Extract the [X, Y] coordinate from the center of the cell holding the provided text.  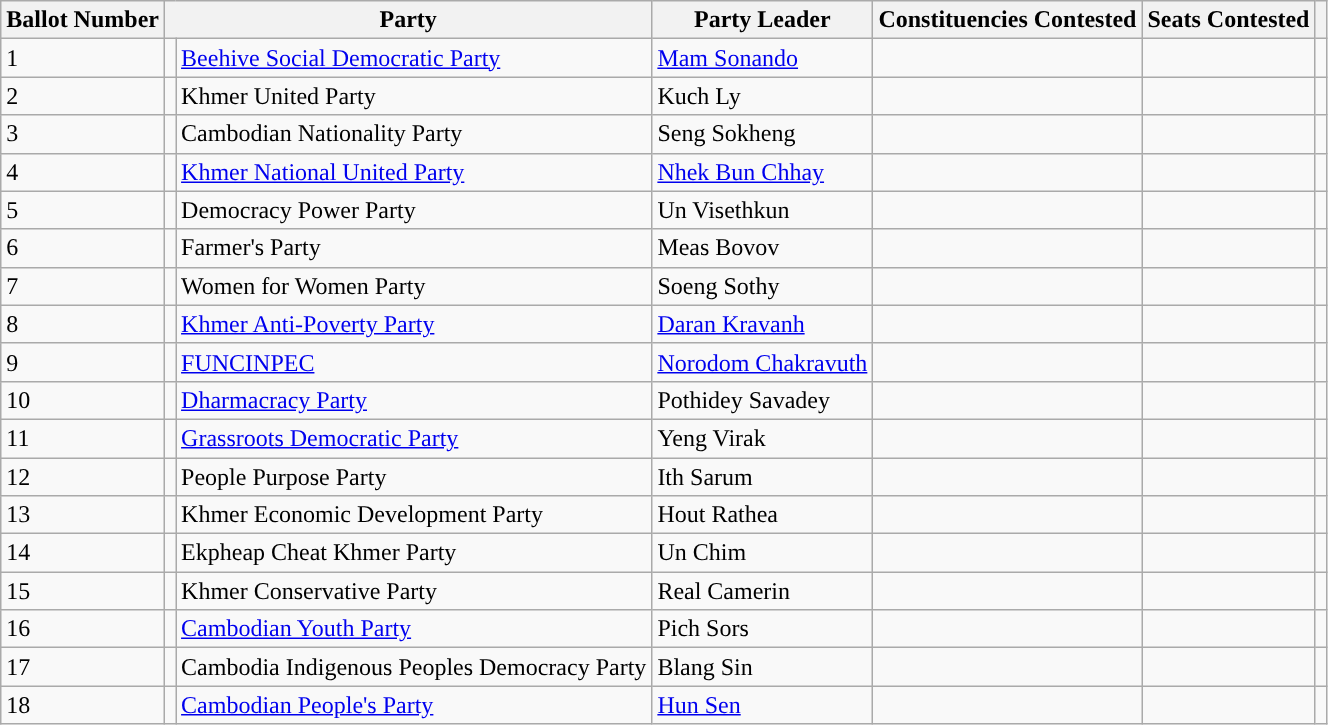
18 [83, 705]
Ith Sarum [762, 477]
Yeng Virak [762, 438]
10 [83, 400]
Farmer's Party [414, 248]
People Purpose Party [414, 477]
Pothidey Savadey [762, 400]
Beehive Social Democratic Party [414, 58]
Cambodian People's Party [414, 705]
8 [83, 324]
Mam Sonando [762, 58]
2 [83, 96]
Cambodian Nationality Party [414, 134]
14 [83, 553]
Norodom Chakravuth [762, 362]
Party [408, 20]
Khmer Anti-Poverty Party [414, 324]
Hun Sen [762, 705]
Pich Sors [762, 629]
FUNCINPEC [414, 362]
Un Visethkun [762, 210]
3 [83, 134]
9 [83, 362]
Constituencies Contested [1008, 20]
Dharmacracy Party [414, 400]
Ballot Number [83, 20]
Soeng Sothy [762, 286]
Meas Bovov [762, 248]
12 [83, 477]
Seats Contested [1228, 20]
Hout Rathea [762, 515]
Khmer United Party [414, 96]
Seng Sokheng [762, 134]
17 [83, 667]
11 [83, 438]
Daran Kravanh [762, 324]
Nhek Bun Chhay [762, 172]
Ekpheap Cheat Khmer Party [414, 553]
Democracy Power Party [414, 210]
5 [83, 210]
6 [83, 248]
Cambodian Youth Party [414, 629]
4 [83, 172]
7 [83, 286]
Cambodia Indigenous Peoples Democracy Party [414, 667]
Party Leader [762, 20]
13 [83, 515]
Khmer Conservative Party [414, 591]
15 [83, 591]
Grassroots Democratic Party [414, 438]
Kuch Ly [762, 96]
Women for Women Party [414, 286]
Khmer Economic Development Party [414, 515]
16 [83, 629]
Real Camerin [762, 591]
1 [83, 58]
Khmer National United Party [414, 172]
Un Chim [762, 553]
Blang Sin [762, 667]
